Scan for the cell matching the given text and deliver its (X, Y) coordinate at center. 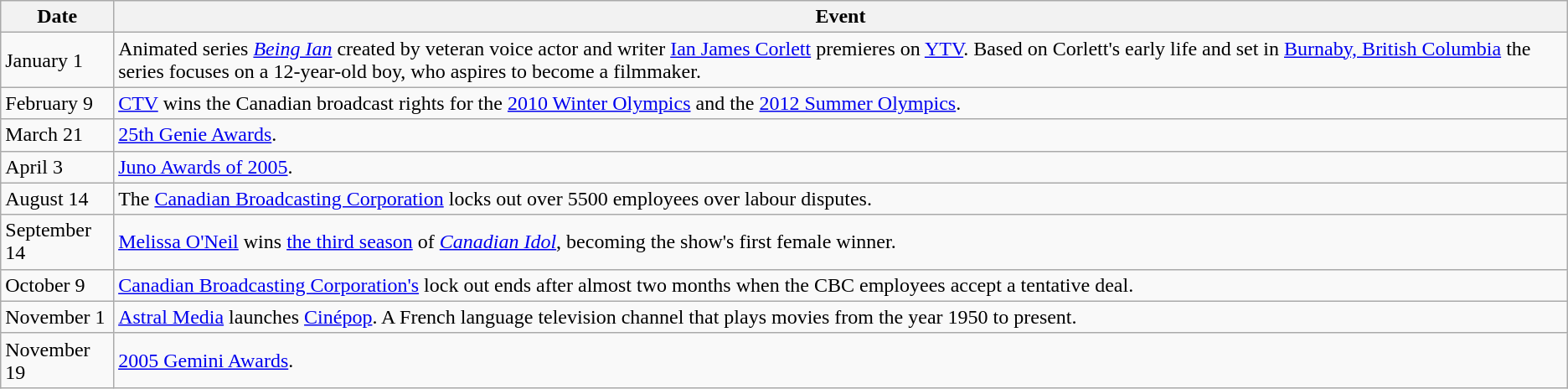
October 9 (57, 285)
25th Genie Awards. (841, 135)
Astral Media launches Cinépop. A French language television channel that plays movies from the year 1950 to present. (841, 317)
November 19 (57, 360)
January 1 (57, 60)
Date (57, 17)
September 14 (57, 241)
November 1 (57, 317)
Canadian Broadcasting Corporation's lock out ends after almost two months when the CBC employees accept a tentative deal. (841, 285)
March 21 (57, 135)
Juno Awards of 2005. (841, 167)
February 9 (57, 103)
April 3 (57, 167)
CTV wins the Canadian broadcast rights for the 2010 Winter Olympics and the 2012 Summer Olympics. (841, 103)
Melissa O'Neil wins the third season of Canadian Idol, becoming the show's first female winner. (841, 241)
The Canadian Broadcasting Corporation locks out over 5500 employees over labour disputes. (841, 199)
August 14 (57, 199)
Event (841, 17)
2005 Gemini Awards. (841, 360)
